Search for the cell housing the specified text and yield its (X, Y) center coordinate. 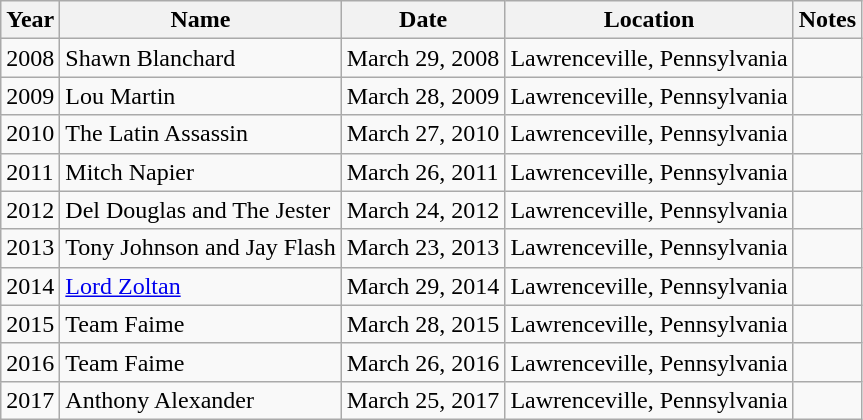
Lord Zoltan (200, 286)
March 25, 2017 (423, 400)
Location (649, 20)
Anthony Alexander (200, 400)
2013 (30, 248)
2015 (30, 324)
Notes (827, 20)
2009 (30, 96)
March 29, 2014 (423, 286)
2008 (30, 58)
2014 (30, 286)
2016 (30, 362)
March 28, 2015 (423, 324)
The Latin Assassin (200, 134)
March 28, 2009 (423, 96)
2011 (30, 172)
Lou Martin (200, 96)
Shawn Blanchard (200, 58)
Year (30, 20)
Del Douglas and The Jester (200, 210)
2010 (30, 134)
Mitch Napier (200, 172)
Date (423, 20)
2017 (30, 400)
Name (200, 20)
March 27, 2010 (423, 134)
March 26, 2016 (423, 362)
Tony Johnson and Jay Flash (200, 248)
March 26, 2011 (423, 172)
March 23, 2013 (423, 248)
March 24, 2012 (423, 210)
2012 (30, 210)
March 29, 2008 (423, 58)
